Return [X, Y] of the center of cell containing provided text 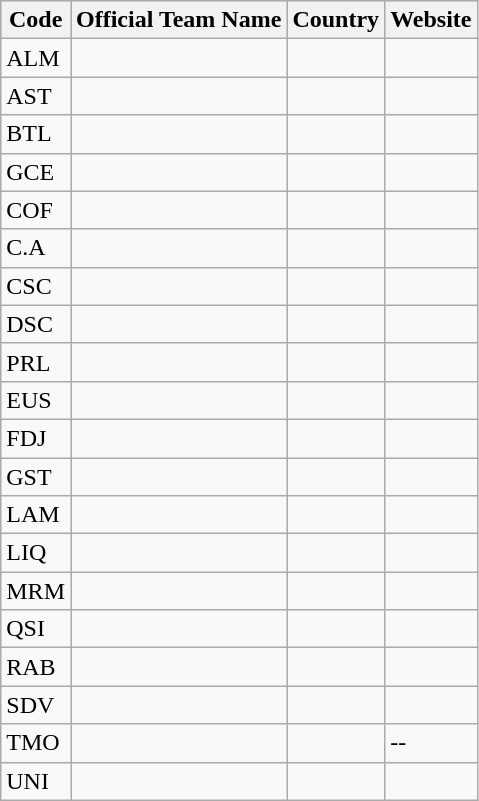
-- [431, 743]
Website [431, 20]
EUS [36, 400]
TMO [36, 743]
GCE [36, 172]
Code [36, 20]
DSC [36, 324]
MRM [36, 591]
RAB [36, 667]
LIQ [36, 553]
Country [336, 20]
COF [36, 210]
AST [36, 96]
QSI [36, 629]
PRL [36, 362]
LAM [36, 515]
C.A [36, 248]
BTL [36, 134]
GST [36, 477]
Official Team Name [178, 20]
UNI [36, 781]
CSC [36, 286]
SDV [36, 705]
ALM [36, 58]
FDJ [36, 438]
